Return the [X, Y] coordinate for the center point of the cell that contains the specified text.  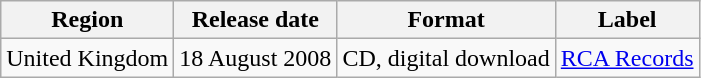
RCA Records [627, 58]
United Kingdom [88, 58]
Format [446, 20]
Release date [256, 20]
Region [88, 20]
18 August 2008 [256, 58]
CD, digital download [446, 58]
Label [627, 20]
